Output the (x, y) coordinate of the center of the cell containing the given text.  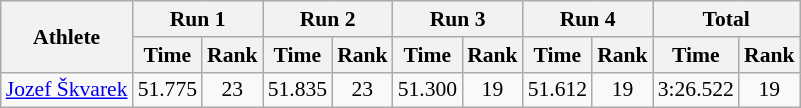
Run 1 (198, 19)
51.300 (428, 90)
Athlete (67, 36)
Run 3 (458, 19)
51.612 (558, 90)
Run 2 (328, 19)
3:26.522 (696, 90)
Total (726, 19)
Run 4 (588, 19)
Jozef Škvarek (67, 90)
51.835 (298, 90)
51.775 (168, 90)
